Return the (x, y) coordinate for the center point of the cell that contains the specified text.  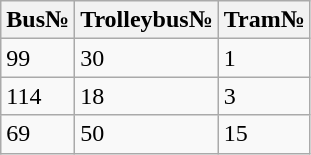
3 (264, 96)
Bus№ (38, 20)
Trolleybus№ (147, 20)
30 (147, 58)
99 (38, 58)
50 (147, 134)
69 (38, 134)
15 (264, 134)
Tram№ (264, 20)
114 (38, 96)
18 (147, 96)
1 (264, 58)
